Find where the given text appears and provide that cell's center as [x, y] coordinate. 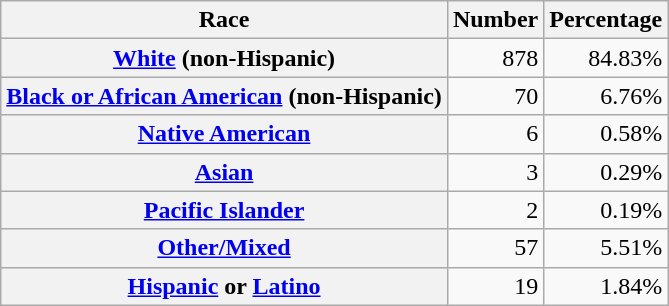
2 [495, 210]
White (non-Hispanic) [224, 58]
6.76% [606, 96]
84.83% [606, 58]
19 [495, 286]
Other/Mixed [224, 248]
Native American [224, 134]
5.51% [606, 248]
Hispanic or Latino [224, 286]
Asian [224, 172]
3 [495, 172]
0.58% [606, 134]
70 [495, 96]
1.84% [606, 286]
57 [495, 248]
6 [495, 134]
0.19% [606, 210]
Number [495, 20]
0.29% [606, 172]
Race [224, 20]
Pacific Islander [224, 210]
Percentage [606, 20]
Black or African American (non-Hispanic) [224, 96]
878 [495, 58]
